Return the (x, y) coordinate for the center point of the cell that contains the specified text.  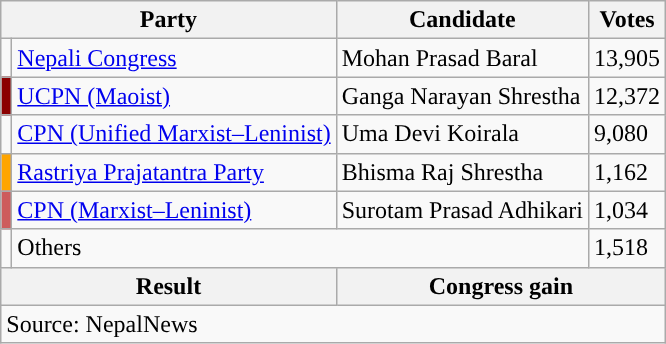
Candidate (462, 20)
Bhisma Raj Shrestha (462, 172)
12,372 (628, 96)
CPN (Marxist–Leninist) (174, 210)
Mohan Prasad Baral (462, 58)
Uma Devi Koirala (462, 134)
Votes (628, 20)
1,162 (628, 172)
UCPN (Maoist) (174, 96)
Ganga Narayan Shrestha (462, 96)
CPN (Unified Marxist–Leninist) (174, 134)
Others (300, 248)
Surotam Prasad Adhikari (462, 210)
Nepali Congress (174, 58)
Source: NepalNews (334, 324)
1,034 (628, 210)
Party (168, 20)
1,518 (628, 248)
9,080 (628, 134)
13,905 (628, 58)
Result (168, 286)
Rastriya Prajatantra Party (174, 172)
Congress gain (500, 286)
